From the cell containing the given text, extract its center point as [x, y] coordinate. 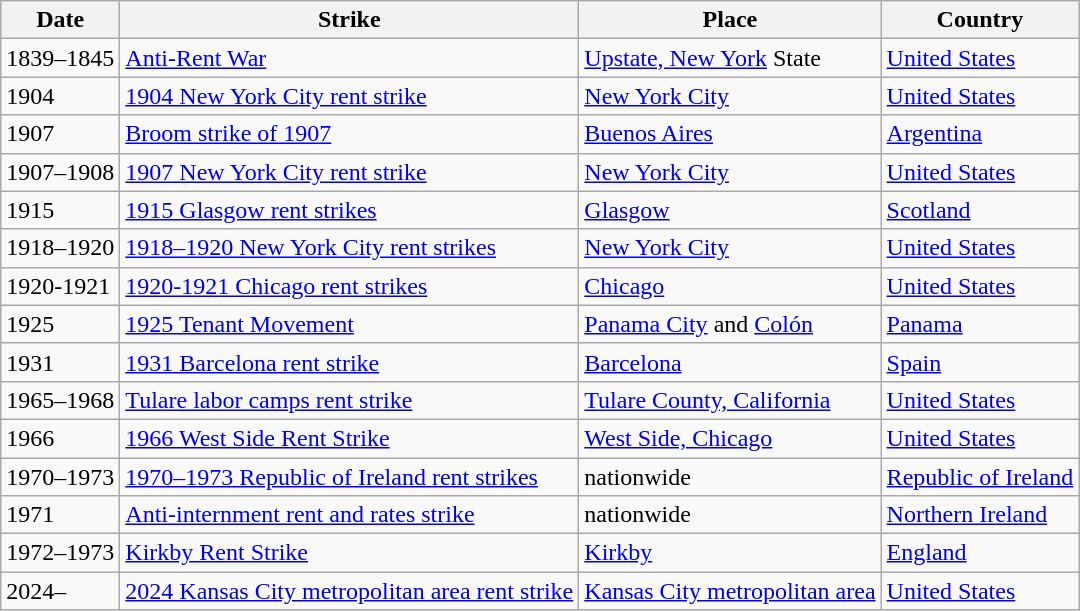
West Side, Chicago [730, 438]
Kansas City metropolitan area [730, 591]
Broom strike of 1907 [350, 134]
1966 West Side Rent Strike [350, 438]
England [980, 553]
Spain [980, 362]
1907 New York City rent strike [350, 172]
1907–1908 [60, 172]
1970–1973 [60, 477]
1931 Barcelona rent strike [350, 362]
1920-1921 [60, 286]
Argentina [980, 134]
Place [730, 20]
Upstate, New York State [730, 58]
2024 Kansas City metropolitan area rent strike [350, 591]
1970–1973 Republic of Ireland rent strikes [350, 477]
Strike [350, 20]
1925 [60, 324]
1918–1920 [60, 248]
1965–1968 [60, 400]
Tulare labor camps rent strike [350, 400]
Glasgow [730, 210]
1971 [60, 515]
1904 New York City rent strike [350, 96]
Anti-Rent War [350, 58]
Date [60, 20]
Anti-internment rent and rates strike [350, 515]
1915 [60, 210]
1972–1973 [60, 553]
1904 [60, 96]
Tulare County, California [730, 400]
Buenos Aires [730, 134]
Chicago [730, 286]
1931 [60, 362]
2024– [60, 591]
1920-1921 Chicago rent strikes [350, 286]
Kirkby Rent Strike [350, 553]
Scotland [980, 210]
1966 [60, 438]
Northern Ireland [980, 515]
Country [980, 20]
Kirkby [730, 553]
1925 Tenant Movement [350, 324]
Panama [980, 324]
1915 Glasgow rent strikes [350, 210]
Republic of Ireland [980, 477]
Panama City and Colón [730, 324]
1907 [60, 134]
Barcelona [730, 362]
1918–1920 New York City rent strikes [350, 248]
1839–1845 [60, 58]
